From the cell containing the given text, extract its center point as [x, y] coordinate. 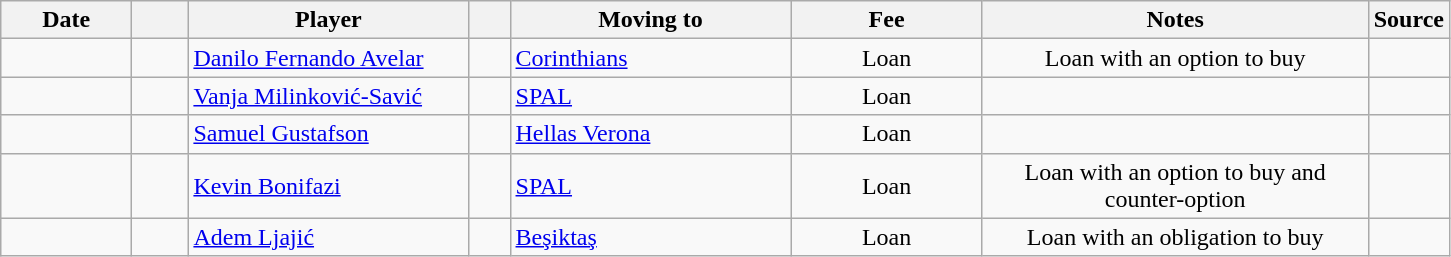
Loan with an option to buy [1175, 58]
Corinthians [650, 58]
Vanja Milinković-Savić [328, 96]
Date [66, 20]
Player [328, 20]
Adem Ljajić [328, 237]
Samuel Gustafson [328, 134]
Loan with an obligation to buy [1175, 237]
Danilo Fernando Avelar [328, 58]
Source [1408, 20]
Moving to [650, 20]
Beşiktaş [650, 237]
Notes [1175, 20]
Hellas Verona [650, 134]
Fee [886, 20]
Loan with an option to buy and counter-option [1175, 186]
Kevin Bonifazi [328, 186]
